Locate the cell with the specified text and output its (x, y) center coordinate. 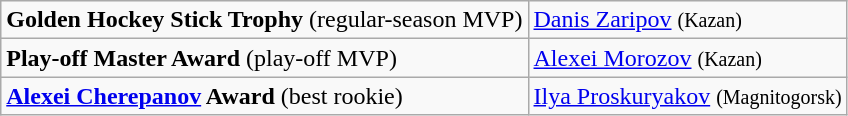
Danis Zaripov (Kazan) (688, 20)
Play-off Master Award (play-off MVP) (264, 58)
Alexei Cherepanov Award (best rookie) (264, 96)
Alexei Morozov (Kazan) (688, 58)
Ilya Proskuryakov (Magnitogorsk) (688, 96)
Golden Hockey Stick Trophy (regular-season MVP) (264, 20)
